From the cell containing the given text, extract its center point as [x, y] coordinate. 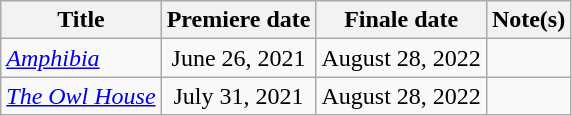
Note(s) [528, 20]
Finale date [401, 20]
Title [81, 20]
June 26, 2021 [238, 58]
The Owl House [81, 96]
Amphibia [81, 58]
Premiere date [238, 20]
July 31, 2021 [238, 96]
